Search for the cell housing the specified text and yield its (x, y) center coordinate. 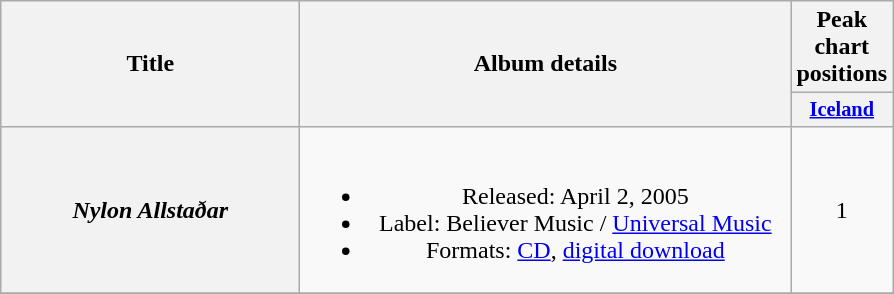
Released: April 2, 2005Label: Believer Music / Universal MusicFormats: CD, digital download (546, 210)
Album details (546, 64)
Nylon Allstaðar (150, 210)
Peak chart positions (842, 47)
Title (150, 64)
1 (842, 210)
Iceland (842, 110)
